Pinpoint the cell where the given text exists, returning its (x, y) midpoint coordinate. 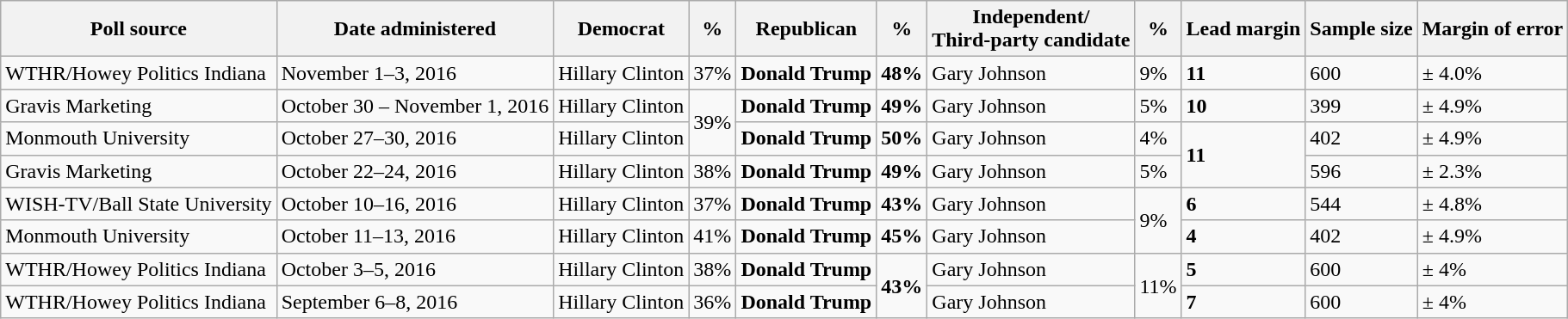
October 27–30, 2016 (415, 138)
Poll source (139, 29)
± 4.0% (1493, 73)
48% (902, 73)
October 3–5, 2016 (415, 269)
4 (1243, 236)
WISH-TV/Ball State University (139, 204)
10 (1243, 106)
Lead margin (1243, 29)
October 10–16, 2016 (415, 204)
Sample size (1361, 29)
45% (902, 236)
± 2.3% (1493, 171)
544 (1361, 204)
6 (1243, 204)
November 1–3, 2016 (415, 73)
October 22–24, 2016 (415, 171)
11% (1158, 285)
7 (1243, 302)
39% (713, 122)
Independent/Third-party candidate (1032, 29)
October 30 – November 1, 2016 (415, 106)
Margin of error (1493, 29)
October 11–13, 2016 (415, 236)
50% (902, 138)
4% (1158, 138)
Republican (806, 29)
September 6–8, 2016 (415, 302)
± 4.8% (1493, 204)
596 (1361, 171)
41% (713, 236)
5 (1243, 269)
Date administered (415, 29)
36% (713, 302)
399 (1361, 106)
Democrat (622, 29)
